From the cell containing the given text, extract its center point as (X, Y) coordinate. 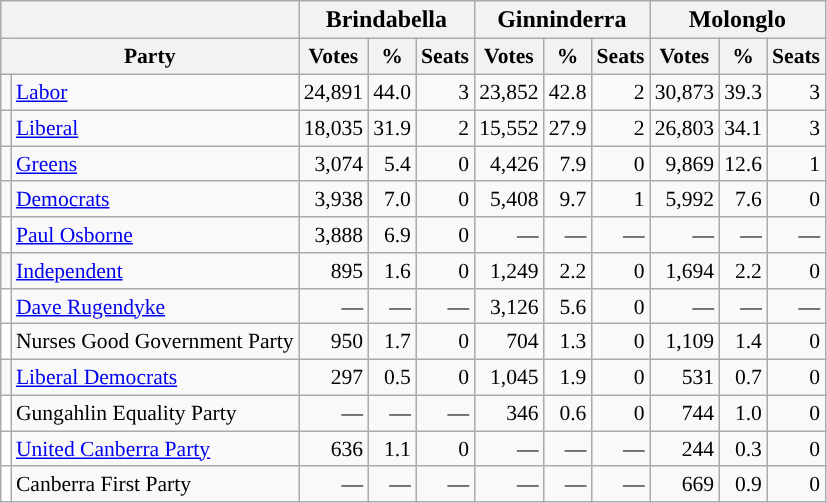
9,869 (684, 164)
Liberal Democrats (155, 377)
5.6 (568, 306)
Ginninderra (562, 20)
1.0 (743, 413)
0.3 (743, 449)
704 (508, 342)
1,694 (684, 271)
669 (684, 484)
24,891 (334, 92)
Labor (155, 92)
895 (334, 271)
30,873 (684, 92)
27.9 (568, 128)
0.7 (743, 377)
Molonglo (738, 20)
42.8 (568, 92)
1.6 (392, 271)
44.0 (392, 92)
1.1 (392, 449)
3,074 (334, 164)
15,552 (508, 128)
7.0 (392, 199)
346 (508, 413)
1,249 (508, 271)
1,109 (684, 342)
1.4 (743, 342)
Greens (155, 164)
0.5 (392, 377)
744 (684, 413)
5.4 (392, 164)
7.6 (743, 199)
4,426 (508, 164)
950 (334, 342)
297 (334, 377)
Nurses Good Government Party (155, 342)
0.6 (568, 413)
31.9 (392, 128)
Party (150, 57)
3,938 (334, 199)
1.3 (568, 342)
244 (684, 449)
5,408 (508, 199)
26,803 (684, 128)
531 (684, 377)
Gungahlin Equality Party (155, 413)
1.9 (568, 377)
1.7 (392, 342)
39.3 (743, 92)
Democrats (155, 199)
Independent (155, 271)
United Canberra Party (155, 449)
18,035 (334, 128)
3,126 (508, 306)
9.7 (568, 199)
1,045 (508, 377)
12.6 (743, 164)
Brindabella (387, 20)
636 (334, 449)
7.9 (568, 164)
Paul Osborne (155, 235)
Dave Rugendyke (155, 306)
5,992 (684, 199)
0.9 (743, 484)
Liberal (155, 128)
34.1 (743, 128)
Canberra First Party (155, 484)
6.9 (392, 235)
3,888 (334, 235)
23,852 (508, 92)
